Pinpoint the cell where the given text exists, returning its (x, y) midpoint coordinate. 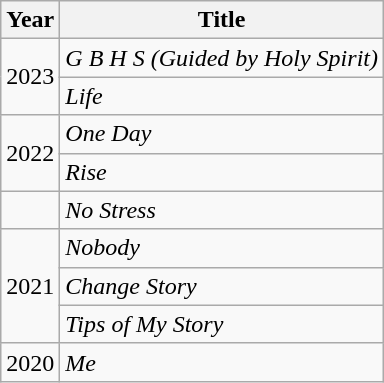
One Day (222, 134)
Change Story (222, 286)
Me (222, 362)
G B H S (Guided by Holy Spirit) (222, 58)
2021 (30, 286)
Tips of My Story (222, 324)
2022 (30, 153)
2023 (30, 77)
Year (30, 20)
Rise (222, 172)
2020 (30, 362)
No Stress (222, 210)
Life (222, 96)
Nobody (222, 248)
Title (222, 20)
